Provide the [X, Y] coordinate of the cell's center where the given text is located.  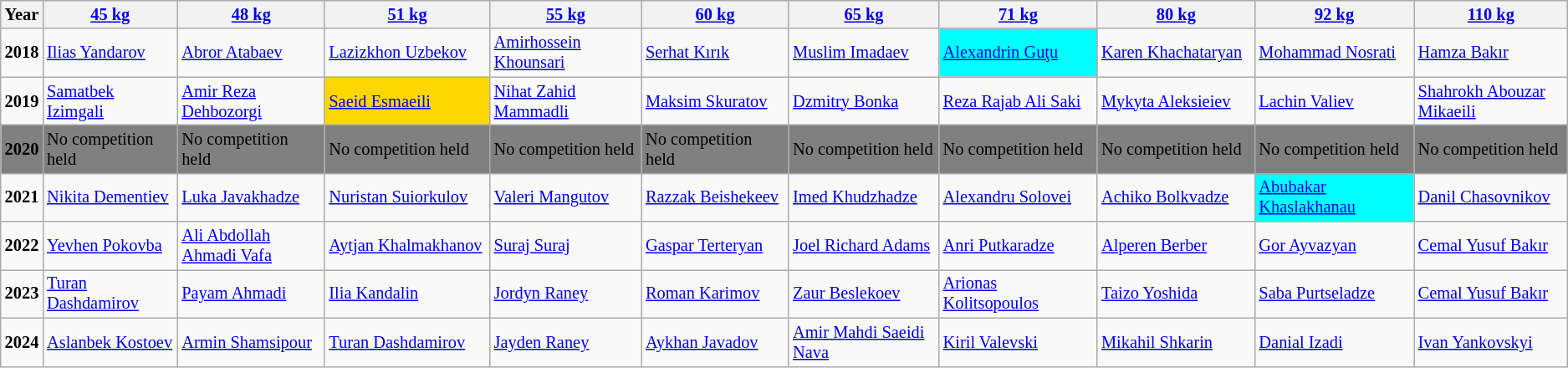
65 kg [864, 14]
Danial Izadi [1335, 342]
Taizo Yoshida [1176, 294]
48 kg [251, 14]
Mikahil Shkarin [1176, 342]
Nihat Zahid Mammadli [565, 101]
Lazizkhon Uzbekov [406, 53]
Reza Rajab Ali Saki [1019, 101]
Ali Abdollah Ahmadi Vafa [251, 246]
Mohammad Nosrati [1335, 53]
110 kg [1491, 14]
Dzmitry Bonka [864, 101]
Aytjan Khalmakhanov [406, 246]
Serhat Kırık [715, 53]
Gaspar Terteryan [715, 246]
Lachin Valiev [1335, 101]
Alperen Berber [1176, 246]
Achiko Bolkvadze [1176, 197]
Ilias Yandarov [110, 53]
60 kg [715, 14]
Abror Atabaev [251, 53]
Samatbek Izimgali [110, 101]
Alexandru Solovei [1019, 197]
Arionas Kolitsopoulos [1019, 294]
Zaur Beslekoev [864, 294]
Abubakar Khaslakhanau [1335, 197]
2020 [22, 149]
Valeri Mangutov [565, 197]
Roman Karimov [715, 294]
Yevhen Pokovba [110, 246]
Mykyta Aleksieiev [1176, 101]
Muslim Imadaev [864, 53]
Danil Chasovnikov [1491, 197]
2019 [22, 101]
Aykhan Javadov [715, 342]
Anri Putkaradze [1019, 246]
Aslanbek Kostoev [110, 342]
Nikita Dementiev [110, 197]
55 kg [565, 14]
Ivan Yankovskyi [1491, 342]
Imed Khudzhadze [864, 197]
Ilia Kandalin [406, 294]
2022 [22, 246]
Luka Javakhadze [251, 197]
Hamza Bakır [1491, 53]
51 kg [406, 14]
Nuristan Suiorkulov [406, 197]
Kiril Valevski [1019, 342]
80 kg [1176, 14]
Saba Purtseladze [1335, 294]
Maksim Skuratov [715, 101]
92 kg [1335, 14]
71 kg [1019, 14]
Suraj Suraj [565, 246]
Year [22, 14]
Shahrokh Abouzar Mikaeili [1491, 101]
Razzak Beishekeev [715, 197]
Armin Shamsipour [251, 342]
Saeid Esmaeili [406, 101]
Payam Ahmadi [251, 294]
Amirhossein Khounsari [565, 53]
45 kg [110, 14]
Karen Khachataryan [1176, 53]
Gor Ayvazyan [1335, 246]
2018 [22, 53]
Amir Reza Dehbozorgi [251, 101]
2021 [22, 197]
Alexandrin Guţu [1019, 53]
Amir Mahdi Saeidi Nava [864, 342]
2024 [22, 342]
Joel Richard Adams [864, 246]
Jayden Raney [565, 342]
Jordyn Raney [565, 294]
2023 [22, 294]
